Detect which cell encompasses the target text, then output its (x, y) center coordinate. 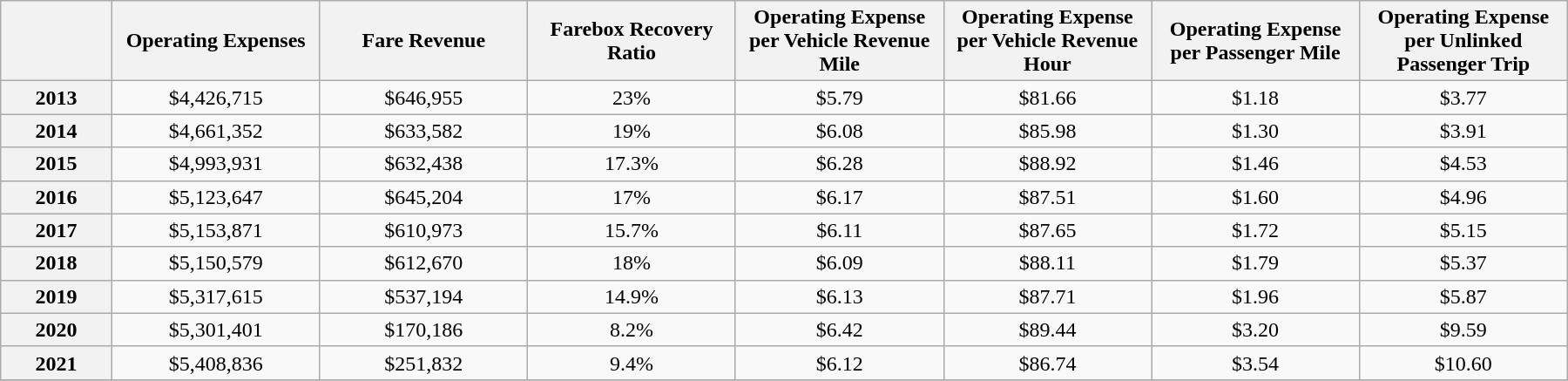
Fare Revenue (423, 41)
$88.11 (1047, 263)
$4.96 (1463, 197)
$645,204 (423, 197)
$5,150,579 (216, 263)
Operating Expense per Unlinked Passenger Trip (1463, 41)
$1.60 (1256, 197)
$251,832 (423, 363)
18% (632, 263)
$81.66 (1047, 98)
$646,955 (423, 98)
$5.87 (1463, 296)
$632,438 (423, 164)
17.3% (632, 164)
$5.15 (1463, 230)
$1.79 (1256, 263)
Operating Expense per Vehicle Revenue Mile (840, 41)
19% (632, 131)
$6.09 (840, 263)
$633,582 (423, 131)
$1.18 (1256, 98)
$5,317,615 (216, 296)
8.2% (632, 330)
14.9% (632, 296)
$3.20 (1256, 330)
$5.79 (840, 98)
$87.65 (1047, 230)
23% (632, 98)
2013 (57, 98)
$6.42 (840, 330)
2019 (57, 296)
$6.08 (840, 131)
$6.13 (840, 296)
$5.37 (1463, 263)
$4,426,715 (216, 98)
$87.71 (1047, 296)
$87.51 (1047, 197)
2020 (57, 330)
$5,408,836 (216, 363)
$6.12 (840, 363)
$3.54 (1256, 363)
$89.44 (1047, 330)
Operating Expense per Passenger Mile (1256, 41)
2014 (57, 131)
$10.60 (1463, 363)
$1.72 (1256, 230)
Operating Expenses (216, 41)
2016 (57, 197)
$4,661,352 (216, 131)
2017 (57, 230)
2015 (57, 164)
$537,194 (423, 296)
$610,973 (423, 230)
$5,153,871 (216, 230)
$1.96 (1256, 296)
$5,301,401 (216, 330)
Farebox Recovery Ratio (632, 41)
$85.98 (1047, 131)
9.4% (632, 363)
$86.74 (1047, 363)
$1.30 (1256, 131)
$6.11 (840, 230)
$170,186 (423, 330)
17% (632, 197)
2021 (57, 363)
$88.92 (1047, 164)
$3.77 (1463, 98)
$4.53 (1463, 164)
$5,123,647 (216, 197)
Operating Expense per Vehicle Revenue Hour (1047, 41)
$9.59 (1463, 330)
$6.17 (840, 197)
$612,670 (423, 263)
15.7% (632, 230)
$1.46 (1256, 164)
$6.28 (840, 164)
2018 (57, 263)
$3.91 (1463, 131)
$4,993,931 (216, 164)
